Capture the cell that displays the provided text and extract its [x, y] central coordinate. 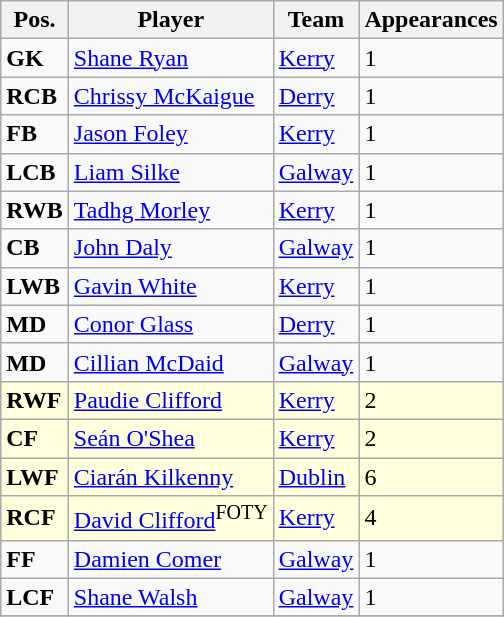
Dublin [316, 477]
Shane Ryan [170, 58]
RCF [35, 518]
Team [316, 20]
GK [35, 58]
Chrissy McKaigue [170, 96]
LCF [35, 597]
Conor Glass [170, 324]
Jason Foley [170, 134]
Appearances [431, 20]
4 [431, 518]
Gavin White [170, 286]
CB [35, 248]
LWB [35, 286]
John Daly [170, 248]
LWF [35, 477]
Ciarán Kilkenny [170, 477]
Player [170, 20]
RWB [35, 210]
Pos. [35, 20]
RWF [35, 400]
David CliffordFOTY [170, 518]
Liam Silke [170, 172]
RCB [35, 96]
CF [35, 438]
Tadhg Morley [170, 210]
FF [35, 559]
Seán O'Shea [170, 438]
Shane Walsh [170, 597]
Cillian McDaid [170, 362]
LCB [35, 172]
Damien Comer [170, 559]
Paudie Clifford [170, 400]
6 [431, 477]
FB [35, 134]
